Locate the cell with the specified text and output its (x, y) center coordinate. 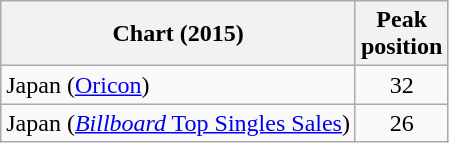
Japan (Oricon) (178, 85)
Chart (2015) (178, 34)
Japan (Billboard Top Singles Sales) (178, 123)
26 (401, 123)
Peakposition (401, 34)
32 (401, 85)
